Search for the cell housing the specified text and yield its [x, y] center coordinate. 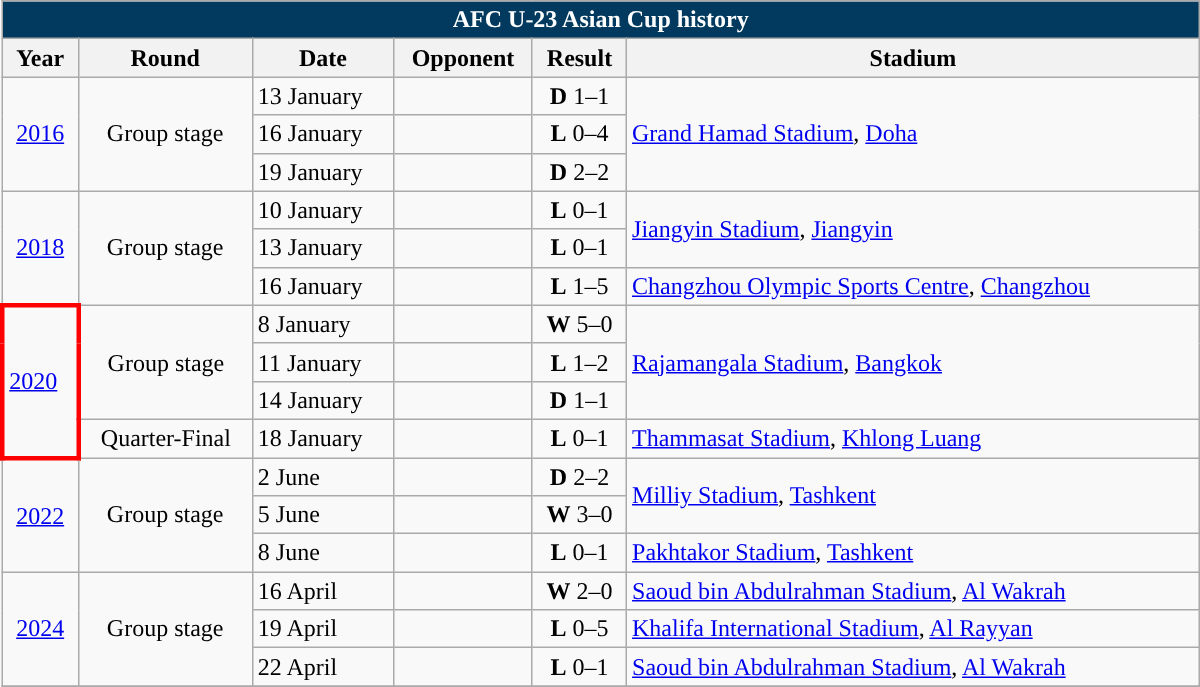
Opponent [464, 58]
L 0–5 [579, 629]
L 1–2 [579, 362]
2018 [40, 248]
19 January [322, 172]
11 January [322, 362]
AFC U-23 Asian Cup history [600, 20]
Quarter-Final [165, 438]
14 January [322, 400]
2 June [322, 477]
Grand Hamad Stadium, Doha [914, 134]
Round [165, 58]
2020 [40, 381]
16 April [322, 591]
8 June [322, 553]
22 April [322, 667]
Rajamangala Stadium, Bangkok [914, 362]
W 2–0 [579, 591]
W 5–0 [579, 324]
W 3–0 [579, 515]
L 1–5 [579, 286]
Year [40, 58]
Jiangyin Stadium, Jiangyin [914, 229]
2016 [40, 134]
10 January [322, 210]
2022 [40, 515]
Changzhou Olympic Sports Centre, Changzhou [914, 286]
Pakhtakor Stadium, Tashkent [914, 553]
18 January [322, 438]
5 June [322, 515]
Result [579, 58]
19 April [322, 629]
L 0–4 [579, 134]
Milliy Stadium, Tashkent [914, 496]
Khalifa International Stadium, Al Rayyan [914, 629]
Thammasat Stadium, Khlong Luang [914, 438]
Date [322, 58]
Stadium [914, 58]
8 January [322, 324]
2024 [40, 629]
